Detect which cell encompasses the target text, then output its [X, Y] center coordinate. 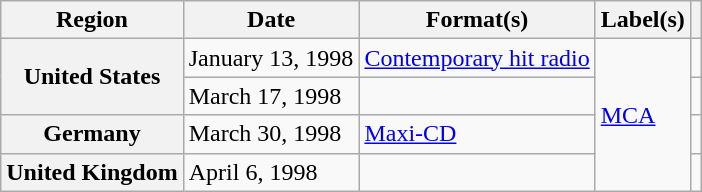
Date [271, 20]
MCA [642, 115]
January 13, 1998 [271, 58]
April 6, 1998 [271, 172]
Maxi-CD [477, 134]
Format(s) [477, 20]
March 17, 1998 [271, 96]
Label(s) [642, 20]
Region [92, 20]
Germany [92, 134]
United States [92, 77]
March 30, 1998 [271, 134]
Contemporary hit radio [477, 58]
United Kingdom [92, 172]
